From the cell containing the given text, extract its center point as (X, Y) coordinate. 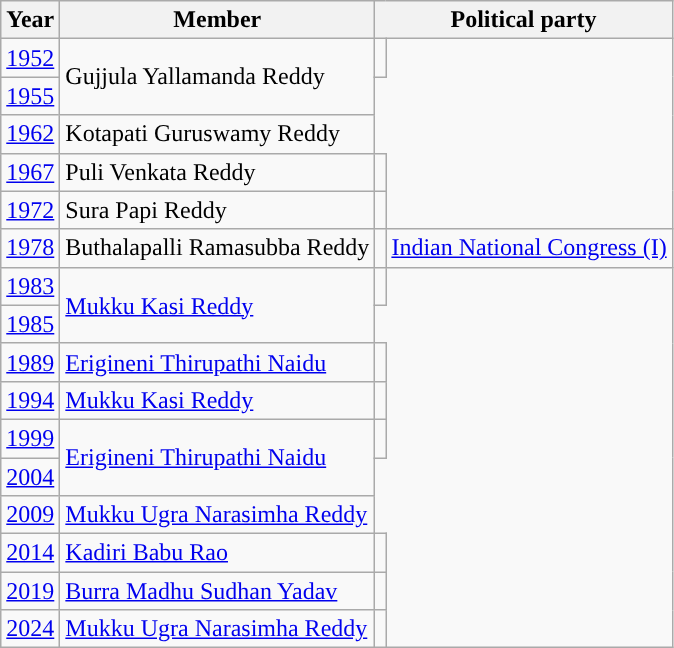
2014 (30, 553)
Indian National Congress (I) (529, 248)
1989 (30, 362)
Buthalapalli Ramasubba Reddy (218, 248)
Sura Papi Reddy (218, 210)
Year (30, 20)
Political party (524, 20)
2009 (30, 515)
1967 (30, 172)
1999 (30, 438)
1978 (30, 248)
1972 (30, 210)
Kotapati Guruswamy Reddy (218, 134)
Gujjula Yallamanda Reddy (218, 77)
2019 (30, 591)
1962 (30, 134)
Kadiri Babu Rao (218, 553)
2024 (30, 629)
Burra Madhu Sudhan Yadav (218, 591)
1952 (30, 58)
Member (218, 20)
Puli Venkata Reddy (218, 172)
1983 (30, 286)
1955 (30, 96)
1994 (30, 400)
1985 (30, 324)
2004 (30, 477)
